Pinpoint the cell where the given text exists, returning its (X, Y) midpoint coordinate. 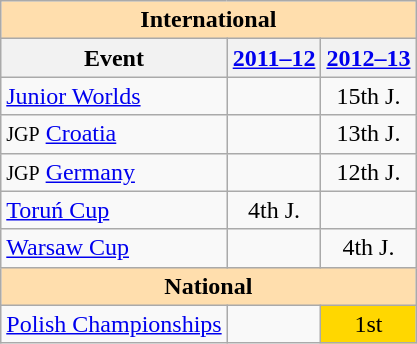
13th J. (368, 134)
1st (368, 324)
15th J. (368, 96)
2012–13 (368, 58)
2011–12 (274, 58)
Junior Worlds (114, 96)
Polish Championships (114, 324)
National (208, 286)
International (208, 20)
JGP Germany (114, 172)
JGP Croatia (114, 134)
Event (114, 58)
12th J. (368, 172)
Toruń Cup (114, 210)
Warsaw Cup (114, 248)
